Pinpoint the cell where the given text exists, returning its (X, Y) midpoint coordinate. 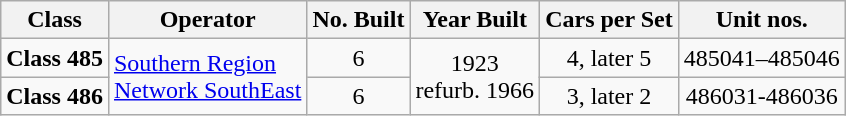
4, later 5 (610, 58)
No. Built (358, 20)
485041–485046 (762, 58)
3, later 2 (610, 96)
1923refurb. 1966 (475, 77)
Cars per Set (610, 20)
Class 486 (55, 96)
Year Built (475, 20)
Class (55, 20)
486031-486036 (762, 96)
Southern Region Network SouthEast (207, 77)
Class 485 (55, 58)
Unit nos. (762, 20)
Operator (207, 20)
